Locate the cell with the specified text and output its [X, Y] center coordinate. 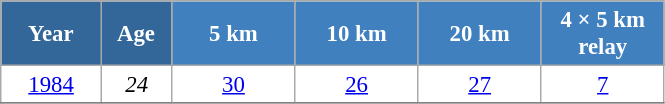
30 [234, 85]
20 km [480, 34]
26 [356, 85]
24 [136, 85]
Year [52, 34]
Age [136, 34]
1984 [52, 85]
4 × 5 km relay [602, 34]
5 km [234, 34]
10 km [356, 34]
27 [480, 85]
7 [602, 85]
